For the text-containing cell, return its midpoint in [x, y] coordinate format. 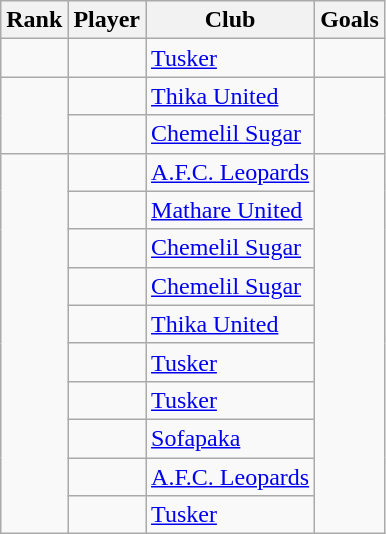
Club [230, 20]
Goals [350, 20]
Sofapaka [230, 438]
Player [107, 20]
Rank [34, 20]
Mathare United [230, 210]
